Determine the [x, y] coordinate at the center of the cell enclosing the given text.  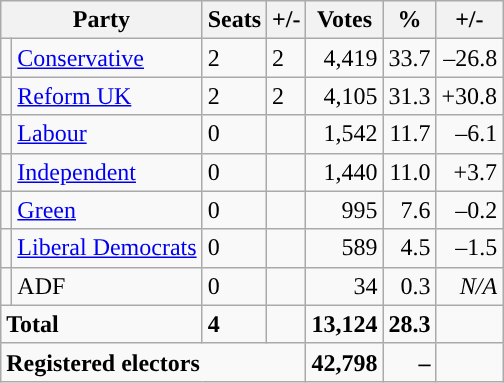
4.5 [410, 248]
Green [107, 210]
42,798 [344, 362]
+3.7 [470, 172]
1,542 [344, 134]
34 [344, 286]
Party [102, 20]
995 [344, 210]
589 [344, 248]
31.3 [410, 96]
–26.8 [470, 58]
11.7 [410, 134]
–1.5 [470, 248]
33.7 [410, 58]
Reform UK [107, 96]
% [410, 20]
11.0 [410, 172]
Votes [344, 20]
13,124 [344, 324]
Total [102, 324]
Registered electors [154, 362]
1,440 [344, 172]
0.3 [410, 286]
7.6 [410, 210]
4,105 [344, 96]
– [410, 362]
+30.8 [470, 96]
Labour [107, 134]
–0.2 [470, 210]
–6.1 [470, 134]
ADF [107, 286]
Seats [234, 20]
28.3 [410, 324]
Liberal Democrats [107, 248]
Independent [107, 172]
Conservative [107, 58]
N/A [470, 286]
4 [234, 324]
4,419 [344, 58]
